From the cell containing the given text, extract its center point as [x, y] coordinate. 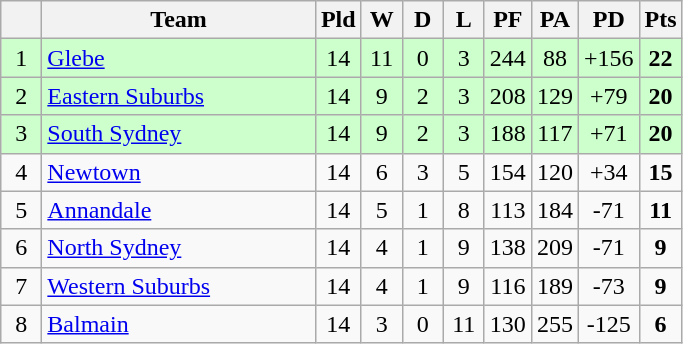
+34 [608, 172]
116 [508, 286]
184 [554, 210]
208 [508, 96]
Pts [660, 20]
209 [554, 248]
120 [554, 172]
88 [554, 58]
Western Suburbs [179, 286]
Annandale [179, 210]
Pld [338, 20]
130 [508, 324]
244 [508, 58]
Eastern Suburbs [179, 96]
255 [554, 324]
PD [608, 20]
Team [179, 20]
-125 [608, 324]
North Sydney [179, 248]
W [382, 20]
+71 [608, 134]
Glebe [179, 58]
113 [508, 210]
L [464, 20]
189 [554, 286]
PA [554, 20]
129 [554, 96]
Newtown [179, 172]
117 [554, 134]
D [422, 20]
South Sydney [179, 134]
+156 [608, 58]
PF [508, 20]
188 [508, 134]
15 [660, 172]
154 [508, 172]
-73 [608, 286]
Balmain [179, 324]
138 [508, 248]
22 [660, 58]
+79 [608, 96]
7 [22, 286]
